Extract the (X, Y) coordinate from the center of the cell holding the provided text.  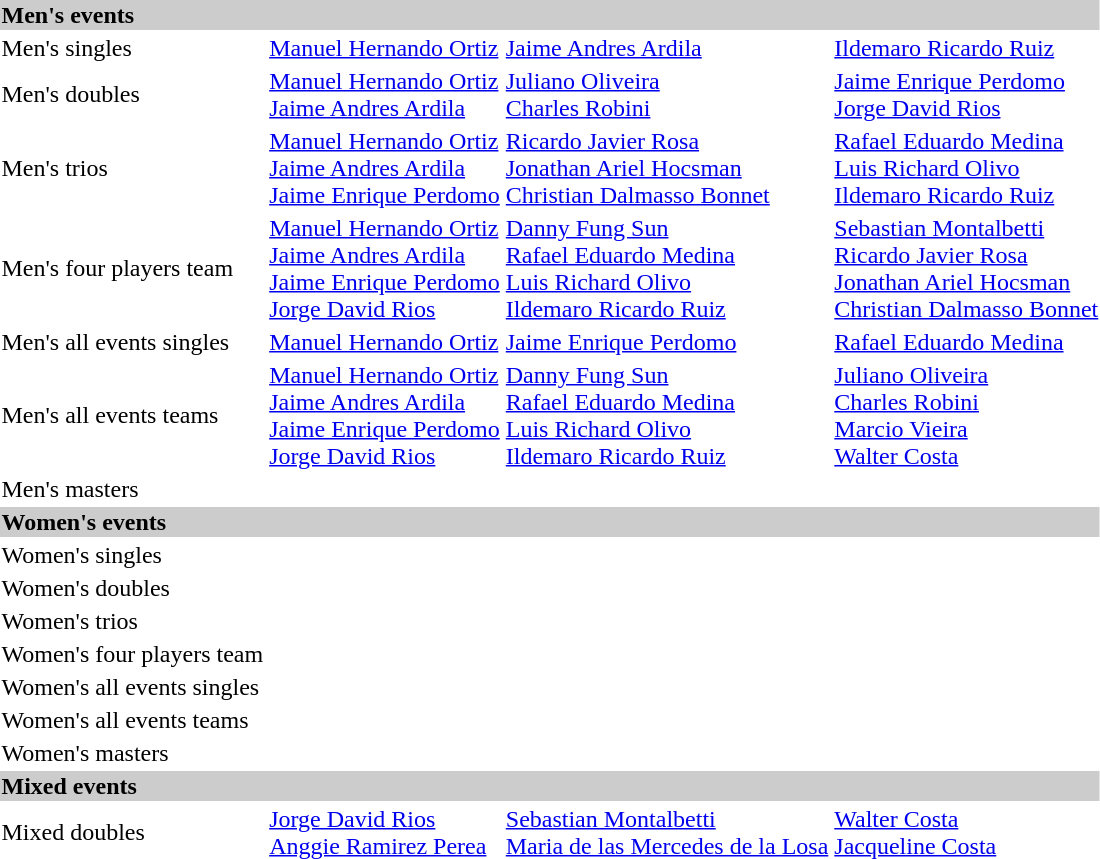
Women's masters (132, 753)
Rafael Eduardo MedinaLuis Richard OlivoIldemaro Ricardo Ruiz (966, 168)
Women's all events teams (132, 720)
Jaime Enrique PerdomoJorge David Rios (966, 94)
Men's doubles (132, 94)
Men's trios (132, 168)
Manuel Hernando OrtizJaime Andres Ardila (385, 94)
Jaime Andres Ardila (667, 48)
Sebastian MontalbettiRicardo Javier RosaJonathan Ariel HocsmanChristian Dalmasso Bonnet (966, 268)
Rafael Eduardo Medina (966, 342)
Ricardo Javier RosaJonathan Ariel HocsmanChristian Dalmasso Bonnet (667, 168)
Women's all events singles (132, 687)
Men's all events teams (132, 416)
Women's events (550, 522)
Men's events (550, 15)
Juliano OliveiraCharles Robini (667, 94)
Juliano OliveiraCharles RobiniMarcio VieiraWalter Costa (966, 416)
Ildemaro Ricardo Ruiz (966, 48)
Manuel Hernando OrtizJaime Andres ArdilaJaime Enrique Perdomo (385, 168)
Women's singles (132, 555)
Men's singles (132, 48)
Men's masters (132, 489)
Mixed events (550, 786)
Men's four players team (132, 268)
Women's trios (132, 621)
Women's four players team (132, 654)
Jaime Enrique Perdomo (667, 342)
Men's all events singles (132, 342)
Women's doubles (132, 588)
